For the text-containing cell, return its midpoint in [x, y] coordinate format. 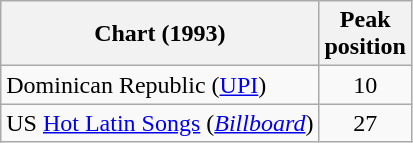
10 [365, 85]
Chart (1993) [160, 34]
US Hot Latin Songs (Billboard) [160, 123]
Peakposition [365, 34]
27 [365, 123]
Dominican Republic (UPI) [160, 85]
